Scan for the cell matching the given text and deliver its (X, Y) coordinate at center. 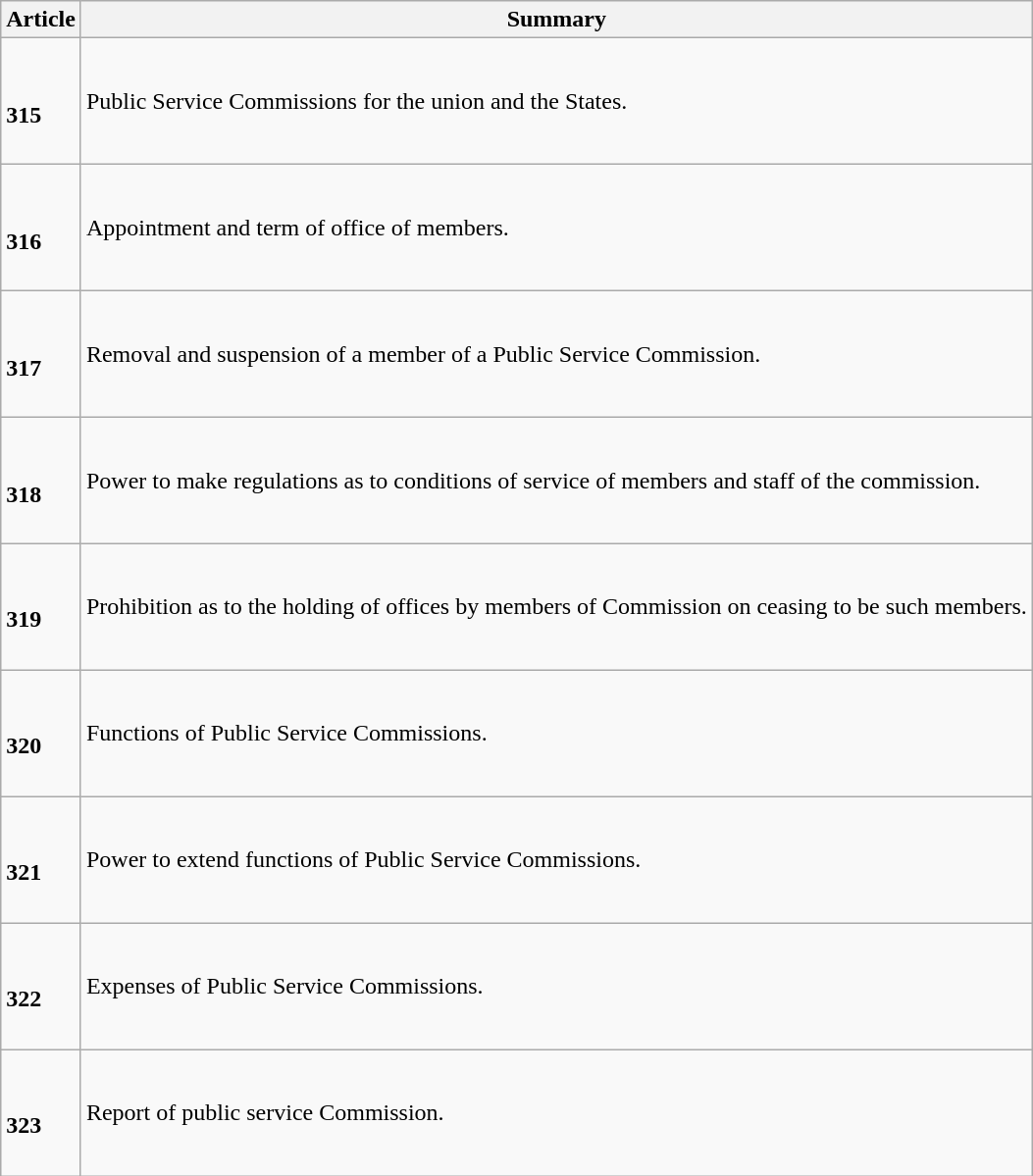
322 (41, 987)
321 (41, 859)
320 (41, 734)
Power to extend functions of Public Service Commissions. (556, 859)
317 (41, 355)
316 (41, 228)
Functions of Public Service Commissions. (556, 734)
Expenses of Public Service Commissions. (556, 987)
Power to make regulations as to conditions of service of members and staff of the commission. (556, 481)
323 (41, 1112)
Removal and suspension of a member of a Public Service Commission. (556, 355)
Summary (556, 20)
Prohibition as to the holding of offices by members of Commission on ceasing to be such members. (556, 606)
Report of public service Commission. (556, 1112)
315 (41, 102)
319 (41, 606)
318 (41, 481)
Appointment and term of office of members. (556, 228)
Public Service Commissions for the union and the States. (556, 102)
Article (41, 20)
